Pinpoint the cell where the given text exists, returning its [x, y] midpoint coordinate. 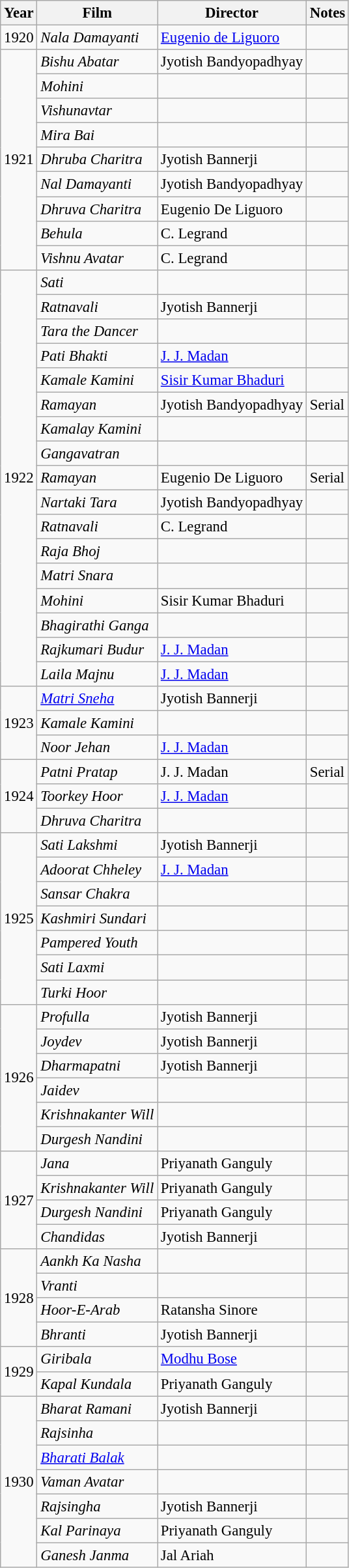
Mira Bai [98, 135]
1930 [19, 1482]
Jal Ariah [232, 1555]
1920 [19, 38]
Tara the Dancer [98, 331]
Profulla [98, 1016]
Bishu Abatar [98, 62]
Vranti [98, 1286]
1924 [19, 796]
Gangavatran [98, 454]
Dharmapatni [98, 1065]
Vishunavtar [98, 111]
Film [98, 13]
Aankh Ka Nasha [98, 1261]
Sati [98, 282]
Ratansha Sinore [232, 1310]
Sati Laxmi [98, 968]
Raja Bhoj [98, 552]
Laila Majnu [98, 674]
Kashmiri Sundari [98, 919]
1928 [19, 1298]
Matri Snara [98, 576]
Hoor-E-Arab [98, 1310]
Nal Damayanti [98, 184]
Toorkey Hoor [98, 796]
Kal Parinaya [98, 1531]
Dhruba Charitra [98, 160]
Eugenio de Liguoro [232, 38]
Pati Bhakti [98, 356]
Jaidev [98, 1090]
Behula [98, 233]
Pampered Youth [98, 944]
Giribala [98, 1360]
Matri Sneha [98, 699]
Jana [98, 1164]
Chandidas [98, 1237]
Modhu Bose [232, 1360]
Kapal Kundala [98, 1384]
Nala Damayanti [98, 38]
Rajkumari Budur [98, 649]
1926 [19, 1078]
Vaman Avatar [98, 1482]
Vishnu Avatar [98, 258]
Notes [327, 13]
Joydev [98, 1041]
1921 [19, 160]
Bharati Balak [98, 1457]
Rajsingha [98, 1506]
1923 [19, 723]
Kamalay Kamini [98, 429]
Turki Hoor [98, 992]
Adoorat Chheley [98, 870]
Year [19, 13]
Sansar Chakra [98, 894]
1925 [19, 918]
Patni Pratap [98, 772]
1922 [19, 478]
Sati Lakshmi [98, 845]
Rajsinha [98, 1433]
Ganesh Janma [98, 1555]
Bhagirathi Ganga [98, 625]
Noor Jehan [98, 748]
Bharat Ramani [98, 1408]
Bhranti [98, 1335]
Nartaki Tara [98, 503]
1927 [19, 1200]
1929 [19, 1371]
Director [232, 13]
